Search for the cell housing the specified text and yield its [X, Y] center coordinate. 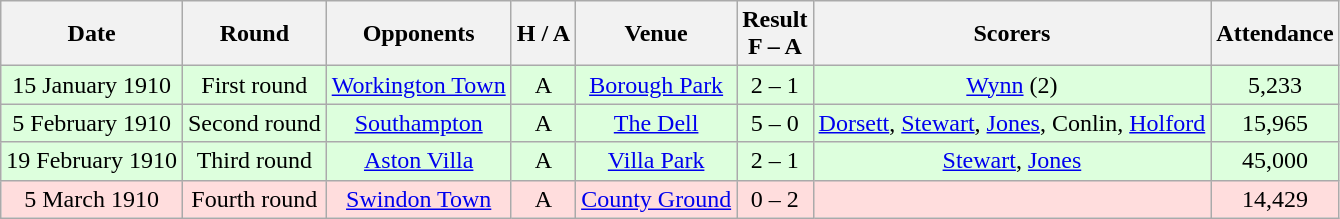
Stewart, Jones [1012, 161]
5 March 1910 [92, 199]
Workington Town [418, 85]
45,000 [1275, 161]
5,233 [1275, 85]
5 – 0 [775, 123]
Aston Villa [418, 161]
Date [92, 34]
Second round [254, 123]
19 February 1910 [92, 161]
15 January 1910 [92, 85]
Dorsett, Stewart, Jones, Conlin, Holford [1012, 123]
15,965 [1275, 123]
14,429 [1275, 199]
Southampton [418, 123]
Opponents [418, 34]
Villa Park [656, 161]
First round [254, 85]
Attendance [1275, 34]
County Ground [656, 199]
Third round [254, 161]
5 February 1910 [92, 123]
0 – 2 [775, 199]
Wynn (2) [1012, 85]
Fourth round [254, 199]
ResultF – A [775, 34]
The Dell [656, 123]
Round [254, 34]
Borough Park [656, 85]
Scorers [1012, 34]
Swindon Town [418, 199]
H / A [543, 34]
Venue [656, 34]
